From the cell containing the given text, extract its center point as (x, y) coordinate. 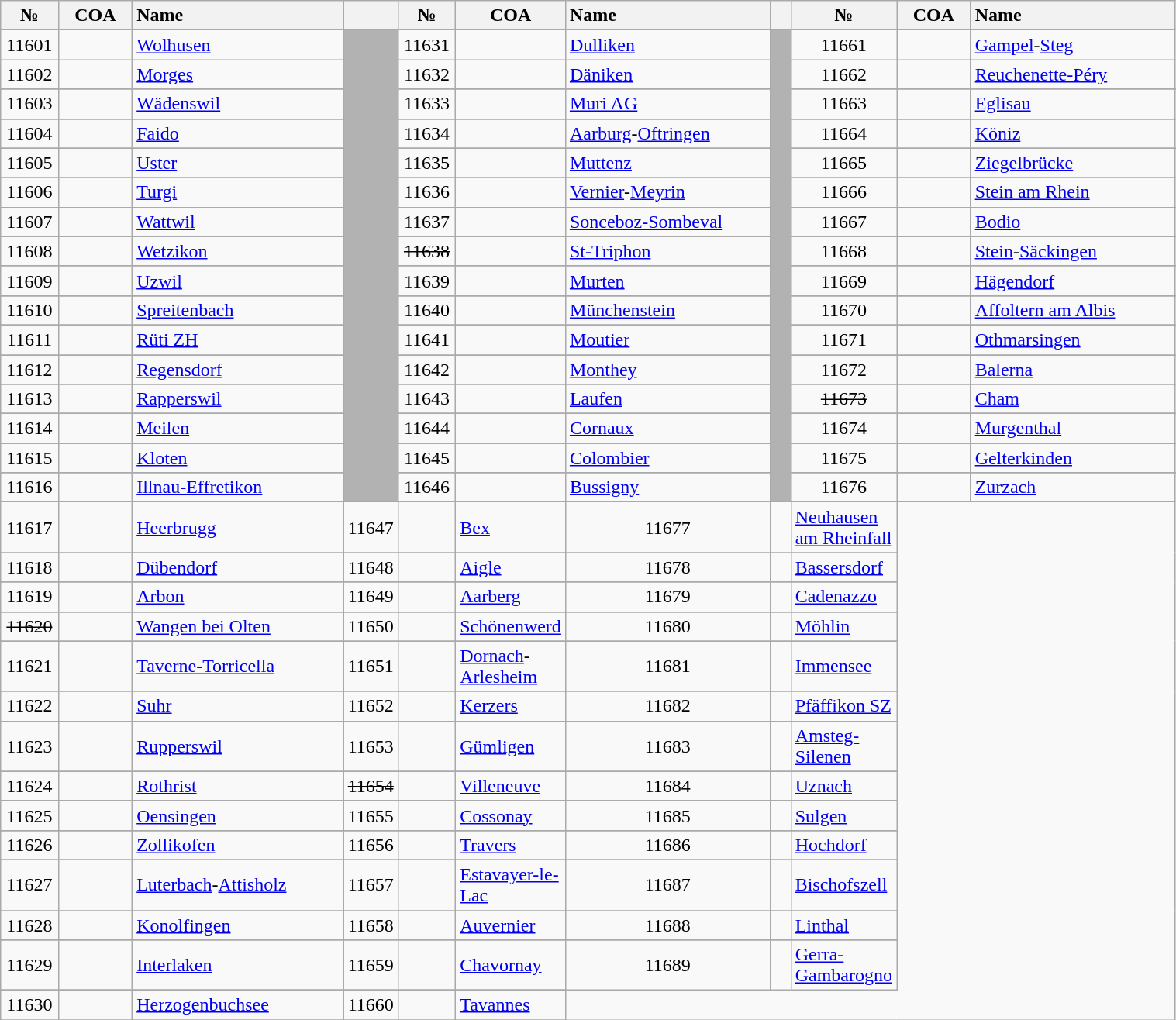
Hochdorf (843, 845)
Tavannes (511, 1005)
11624 (29, 786)
Affoltern am Albis (1073, 310)
Dübendorf (239, 567)
Schönenwerd (511, 626)
Gerra-Gambarogno (843, 966)
11641 (426, 339)
Dulliken (667, 45)
Bassersdorf (843, 567)
11634 (426, 133)
11659 (371, 966)
Heerbrugg (239, 527)
Gelterkinden (1073, 458)
Aigle (511, 567)
11613 (29, 399)
Uznach (843, 786)
Münchenstein (667, 310)
Othmarsingen (1073, 339)
11622 (29, 706)
11608 (29, 251)
Ziegelbrücke (1073, 163)
Eglisau (1073, 104)
11604 (29, 133)
Arbon (239, 597)
Rupperswil (239, 746)
Bischofszell (843, 885)
11667 (843, 222)
Bodio (1073, 222)
11688 (667, 925)
Balerna (1073, 370)
11671 (843, 339)
11679 (667, 597)
11684 (667, 786)
Rapperswil (239, 399)
Amsteg-Silenen (843, 746)
11664 (843, 133)
Neuhausen am Rheinfall (843, 527)
11646 (426, 488)
11651 (371, 667)
Sulgen (843, 815)
Wolhusen (239, 45)
11653 (371, 746)
Dornach-Arlesheim (511, 667)
Faido (239, 133)
11686 (667, 845)
11643 (426, 399)
11631 (426, 45)
11685 (667, 815)
Wangen bei Olten (239, 626)
11642 (426, 370)
Estavayer-le-Lac (511, 885)
11660 (371, 1005)
Laufen (667, 399)
11615 (29, 458)
Sonceboz-Sombeval (667, 222)
11655 (371, 815)
Wattwil (239, 222)
Linthal (843, 925)
Herzogenbuchsee (239, 1005)
11661 (843, 45)
11677 (667, 527)
11602 (29, 74)
11632 (426, 74)
11635 (426, 163)
Illnau-Effretikon (239, 488)
11648 (371, 567)
Vernier-Meyrin (667, 192)
Spreitenbach (239, 310)
Bex (511, 527)
Luterbach-Attisholz (239, 885)
Gümligen (511, 746)
11639 (426, 281)
11683 (667, 746)
Murgenthal (1073, 429)
Stein am Rhein (1073, 192)
11638 (426, 251)
11636 (426, 192)
St-Triphon (667, 251)
11654 (371, 786)
Cossonay (511, 815)
11607 (29, 222)
11614 (29, 429)
Rothrist (239, 786)
Möhlin (843, 626)
Oensingen (239, 815)
11617 (29, 527)
Cham (1073, 399)
11650 (371, 626)
Reuchenette-Péry (1073, 74)
Taverne-Torricella (239, 667)
11628 (29, 925)
11674 (843, 429)
11666 (843, 192)
Moutier (667, 339)
11621 (29, 667)
11619 (29, 597)
Stein-Säckingen (1073, 251)
Kloten (239, 458)
Morges (239, 74)
Pfäffikon SZ (843, 706)
Cadenazzo (843, 597)
Köniz (1073, 133)
11689 (667, 966)
Interlaken (239, 966)
11629 (29, 966)
11609 (29, 281)
Auvernier (511, 925)
11672 (843, 370)
Däniken (667, 74)
11649 (371, 597)
Suhr (239, 706)
Murten (667, 281)
Hägendorf (1073, 281)
11601 (29, 45)
11678 (667, 567)
Uzwil (239, 281)
11625 (29, 815)
11680 (667, 626)
Regensdorf (239, 370)
Meilen (239, 429)
Colombier (667, 458)
11657 (371, 885)
Turgi (239, 192)
Aarburg-Oftringen (667, 133)
11637 (426, 222)
11645 (426, 458)
Zollikofen (239, 845)
11603 (29, 104)
Konolfingen (239, 925)
Kerzers (511, 706)
11620 (29, 626)
Chavornay (511, 966)
11673 (843, 399)
11682 (667, 706)
Bussigny (667, 488)
Immensee (843, 667)
11652 (371, 706)
11668 (843, 251)
11633 (426, 104)
11663 (843, 104)
Uster (239, 163)
11687 (667, 885)
11658 (371, 925)
11627 (29, 885)
11665 (843, 163)
11670 (843, 310)
Rüti ZH (239, 339)
Wetzikon (239, 251)
11647 (371, 527)
11630 (29, 1005)
11612 (29, 370)
11656 (371, 845)
Muri AG (667, 104)
11611 (29, 339)
11626 (29, 845)
11616 (29, 488)
Wädenswil (239, 104)
11640 (426, 310)
11676 (843, 488)
11618 (29, 567)
Villeneuve (511, 786)
Cornaux (667, 429)
11644 (426, 429)
Travers (511, 845)
11605 (29, 163)
11606 (29, 192)
Monthey (667, 370)
11681 (667, 667)
Muttenz (667, 163)
11675 (843, 458)
Zurzach (1073, 488)
11623 (29, 746)
11662 (843, 74)
Aarberg (511, 597)
11669 (843, 281)
Gampel-Steg (1073, 45)
11610 (29, 310)
